Return the [x, y] coordinate for the center point of the cell that contains the specified text.  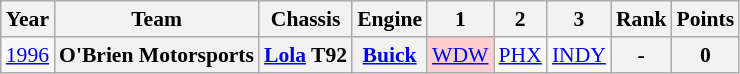
1 [460, 19]
O'Brien Motorsports [156, 55]
Year [28, 19]
- [642, 55]
3 [579, 19]
2 [520, 19]
PHX [520, 55]
Rank [642, 19]
INDY [579, 55]
0 [705, 55]
Chassis [306, 19]
Engine [390, 19]
Lola T92 [306, 55]
WDW [460, 55]
Points [705, 19]
Team [156, 19]
1996 [28, 55]
Buick [390, 55]
